Capture the cell that displays the provided text and extract its (X, Y) central coordinate. 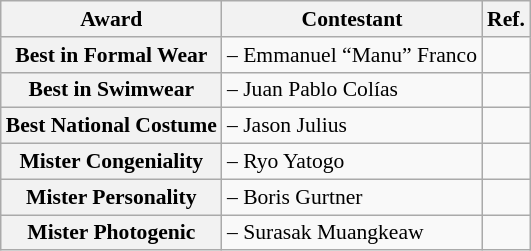
– Surasak Muangkeaw (352, 233)
Best National Costume (112, 126)
Ref. (506, 19)
Mister Photogenic (112, 233)
Best in Swimwear (112, 90)
Contestant (352, 19)
Award (112, 19)
– Ryo Yatogo (352, 162)
– Boris Gurtner (352, 197)
Best in Formal Wear (112, 55)
Mister Congeniality (112, 162)
– Juan Pablo Colías (352, 90)
Mister Personality (112, 197)
– Jason Julius (352, 126)
– Emmanuel “Manu” Franco (352, 55)
